Return (x, y) of the center of cell containing provided text 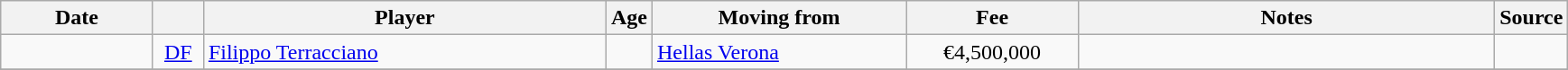
€4,500,000 (993, 52)
Age (628, 18)
Player (404, 18)
Notes (1287, 18)
DF (178, 52)
Date (78, 18)
Source (1531, 18)
Moving from (778, 18)
Fee (993, 18)
Filippo Terracciano (404, 52)
Hellas Verona (778, 52)
